From the cell containing the given text, extract its center point as [x, y] coordinate. 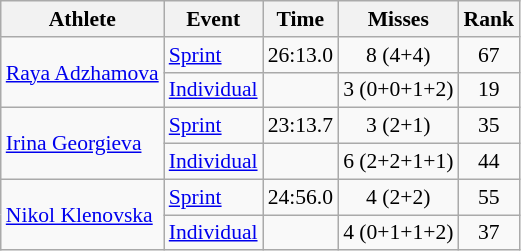
3 (2+1) [398, 126]
Raya Adzhamova [82, 72]
26:13.0 [300, 55]
19 [488, 90]
67 [488, 55]
Time [300, 19]
4 (0+1+1+2) [398, 233]
4 (2+2) [398, 197]
Athlete [82, 19]
37 [488, 233]
35 [488, 126]
8 (4+4) [398, 55]
44 [488, 162]
Irina Georgieva [82, 144]
6 (2+2+1+1) [398, 162]
Misses [398, 19]
Rank [488, 19]
55 [488, 197]
Nikol Klenovska [82, 214]
23:13.7 [300, 126]
Event [214, 19]
3 (0+0+1+2) [398, 90]
24:56.0 [300, 197]
